Detect which cell encompasses the target text, then output its [x, y] center coordinate. 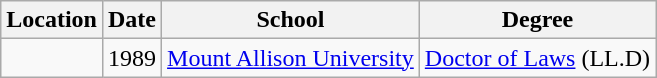
School [291, 20]
Doctor of Laws (LL.D) [537, 58]
Degree [537, 20]
Location [52, 20]
Date [132, 20]
Mount Allison University [291, 58]
1989 [132, 58]
